Search for the cell housing the specified text and yield its [X, Y] center coordinate. 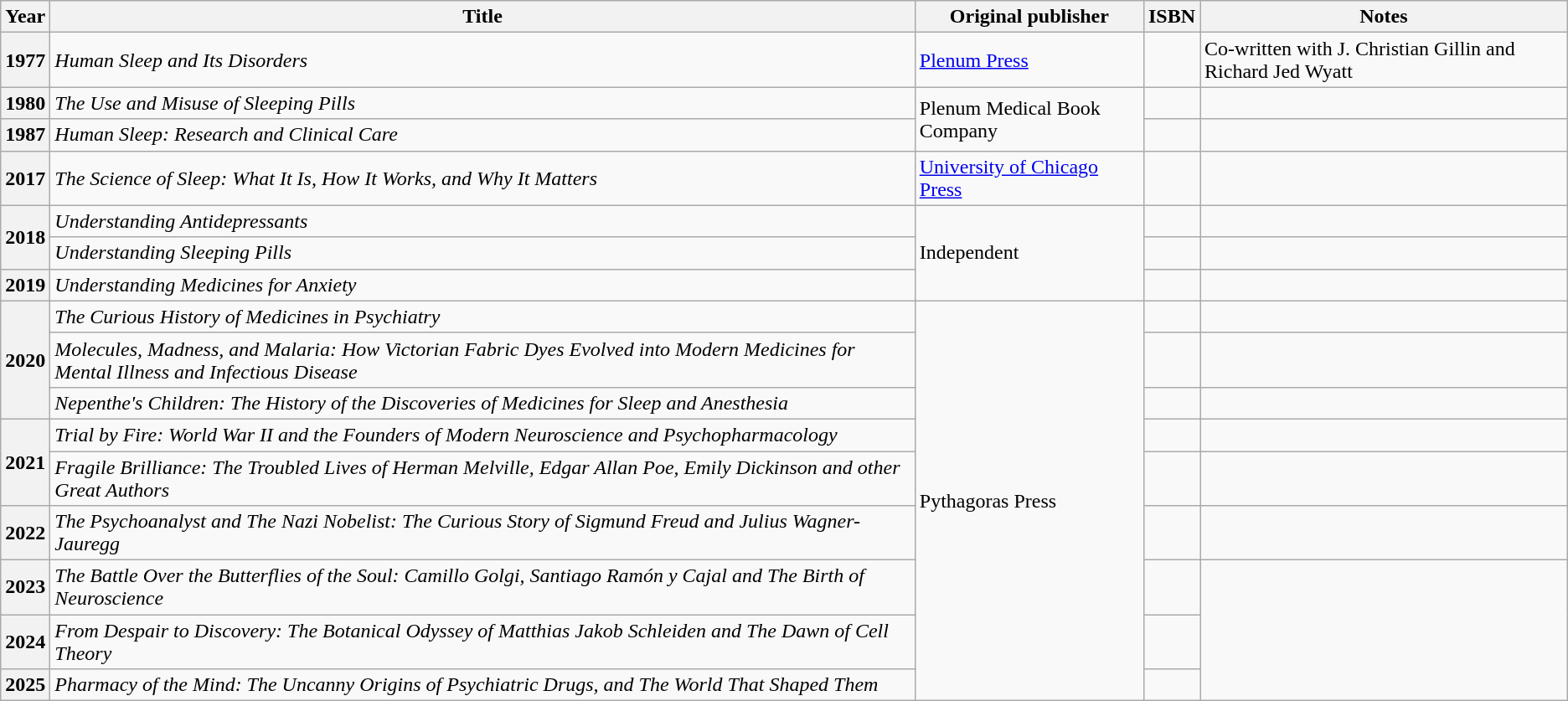
The Battle Over the Butterflies of the Soul: Camillo Golgi, Santiago Ramón y Cajal and The Birth of Neuroscience [482, 588]
From Despair to Discovery: The Botanical Odyssey of Matthias Jakob Schleiden and The Dawn of Cell Theory [482, 642]
Nepenthe's Children: The History of the Discoveries of Medicines for Sleep and Anesthesia [482, 403]
Human Sleep: Research and Clinical Care [482, 135]
Year [25, 17]
1977 [25, 60]
Plenum Press [1029, 60]
Original publisher [1029, 17]
Notes [1384, 17]
Pharmacy of the Mind: The Uncanny Origins of Psychiatric Drugs, and The World That Shaped Them [482, 685]
University of Chicago Press [1029, 178]
The Psychoanalyst and The Nazi Nobelist: The Curious Story of Sigmund Freud and Julius Wagner-Jauregg [482, 533]
Understanding Sleeping Pills [482, 253]
Understanding Medicines for Anxiety [482, 285]
2020 [25, 360]
Molecules, Madness, and Malaria: How Victorian Fabric Dyes Evolved into Modern Medicines for Mental Illness and Infectious Disease [482, 360]
Human Sleep and Its Disorders [482, 60]
1980 [25, 103]
2024 [25, 642]
Plenum Medical Book Company [1029, 119]
Fragile Brilliance: The Troubled Lives of Herman Melville, Edgar Allan Poe, Emily Dickinson and other Great Authors [482, 477]
2025 [25, 685]
2022 [25, 533]
The Science of Sleep: What It Is, How It Works, and Why It Matters [482, 178]
2021 [25, 462]
Trial by Fire: World War II and the Founders of Modern Neuroscience and Psychopharmacology [482, 435]
2019 [25, 285]
Co-written with J. Christian Gillin and Richard Jed Wyatt [1384, 60]
Pythagoras Press [1029, 501]
Title [482, 17]
ISBN [1171, 17]
2023 [25, 588]
2017 [25, 178]
The Curious History of Medicines in Psychiatry [482, 317]
1987 [25, 135]
2018 [25, 237]
Understanding Antidepressants [482, 221]
The Use and Misuse of Sleeping Pills [482, 103]
Independent [1029, 253]
